Locate the cell with the specified text and output its (x, y) center coordinate. 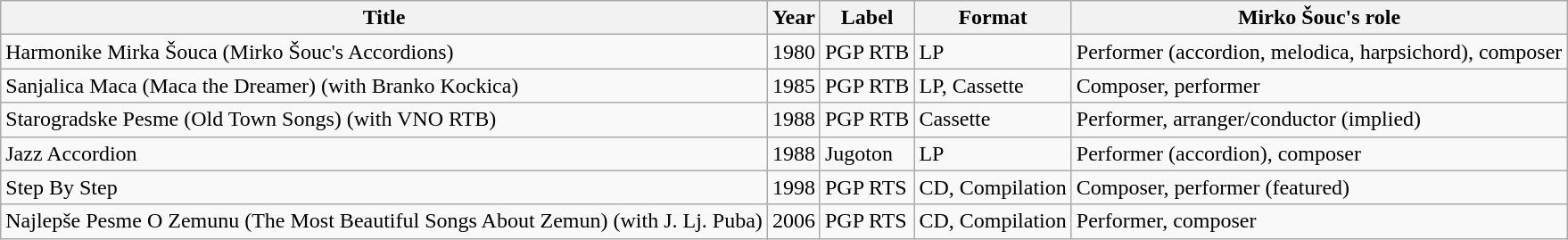
Harmonike Mirka Šouca (Mirko Šouc's Accordions) (384, 52)
Najlepše Pesme O Zemunu (The Most Beautiful Songs About Zemun) (with J. Lj. Puba) (384, 221)
Composer, performer (featured) (1319, 187)
Mirko Šouc's role (1319, 18)
Starogradske Pesme (Old Town Songs) (with VNO RTB) (384, 120)
Performer (accordion, melodica, harpsichord), composer (1319, 52)
Sanjalica Maca (Maca the Dreamer) (with Branko Kockica) (384, 86)
1985 (794, 86)
Title (384, 18)
1998 (794, 187)
Performer, arranger/conductor (implied) (1319, 120)
2006 (794, 221)
Year (794, 18)
Cassette (993, 120)
LP, Cassette (993, 86)
Label (867, 18)
1980 (794, 52)
Step By Step (384, 187)
Performer (accordion), composer (1319, 153)
Format (993, 18)
Jazz Accordion (384, 153)
Composer, performer (1319, 86)
Performer, composer (1319, 221)
Jugoton (867, 153)
